Search for the cell housing the specified text and yield its (x, y) center coordinate. 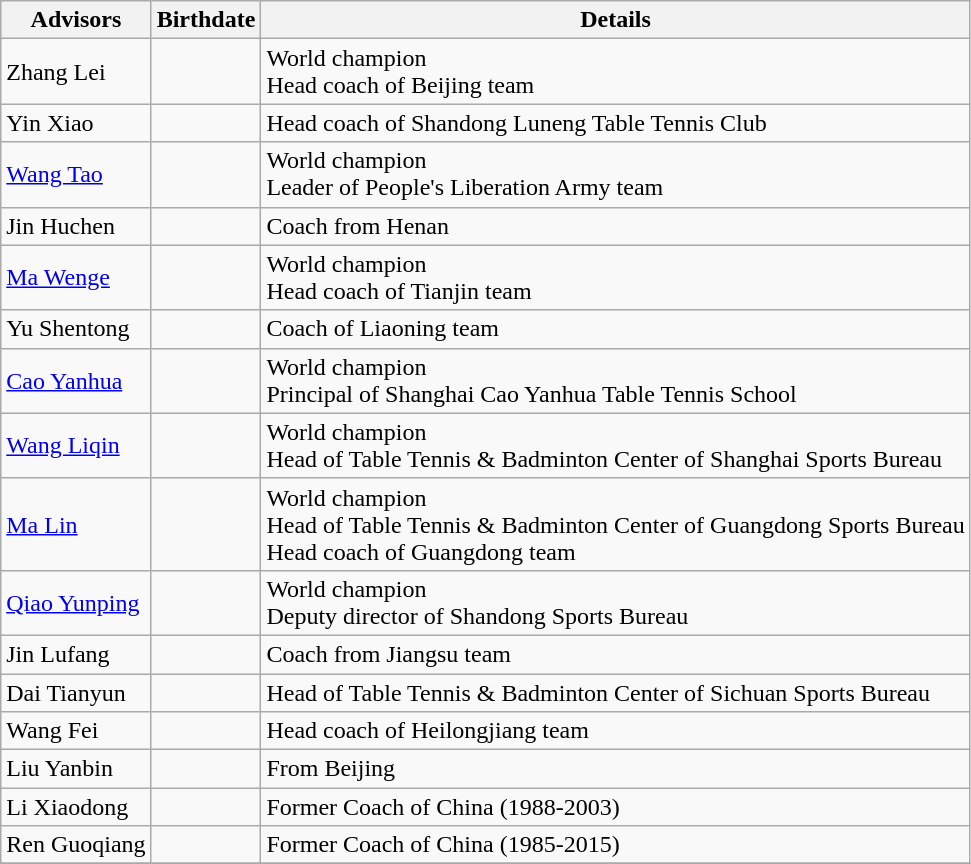
Head coach of Heilongjiang team (616, 731)
World championHead coach of Beijing team (616, 72)
Former Coach of China (1988-2003) (616, 807)
Li Xiaodong (76, 807)
Jin Huchen (76, 226)
Wang Liqin (76, 446)
Ma Wenge (76, 278)
World championLeader of People's Liberation Army team (616, 174)
Former Coach of China (1985-2015) (616, 845)
World championHead coach of Tianjin team (616, 278)
Head coach of Shandong Luneng Table Tennis Club (616, 123)
Wang Fei (76, 731)
Head of Table Tennis & Badminton Center of Sichuan Sports Bureau (616, 693)
Qiao Yunping (76, 602)
Coach of Liaoning team (616, 329)
Advisors (76, 20)
World championHead of Table Tennis & Badminton Center of Guangdong Sports BureauHead coach of Guangdong team (616, 524)
World championDeputy director of Shandong Sports Bureau (616, 602)
Ren Guoqiang (76, 845)
Liu Yanbin (76, 769)
Jin Lufang (76, 654)
Cao Yanhua (76, 380)
Dai Tianyun (76, 693)
Yin Xiao (76, 123)
Zhang Lei (76, 72)
Details (616, 20)
Wang Tao (76, 174)
Birthdate (206, 20)
Coach from Henan (616, 226)
World championPrincipal of Shanghai Cao Yanhua Table Tennis School (616, 380)
From Beijing (616, 769)
Ma Lin (76, 524)
Yu Shentong (76, 329)
Coach from Jiangsu team (616, 654)
World championHead of Table Tennis & Badminton Center of Shanghai Sports Bureau (616, 446)
